Extract the [X, Y] coordinate from the center of the cell holding the provided text.  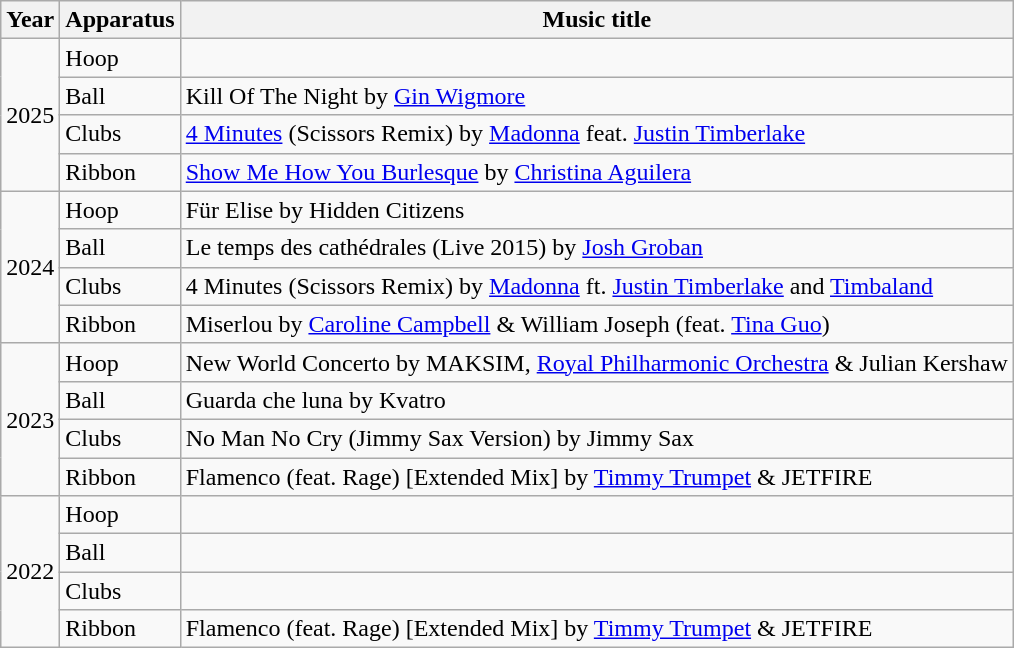
Miserlou by Caroline Campbell & William Joseph (feat. Tina Guo) [596, 324]
4 Minutes (Scissors Remix) by Madonna ft. Justin Timberlake and Timbaland [596, 286]
2023 [30, 419]
Guarda che luna by Kvatro [596, 400]
Music title [596, 20]
Kill Of The Night by Gin Wigmore [596, 96]
2022 [30, 572]
Le temps des cathédrales (Live 2015) by Josh Groban [596, 248]
4 Minutes (Scissors Remix) by Madonna feat. Justin Timberlake [596, 134]
Show Me How You Burlesque by Christina Aguilera [596, 172]
Year [30, 20]
2024 [30, 267]
No Man No Cry (Jimmy Sax Version) by Jimmy Sax [596, 438]
Apparatus [120, 20]
2025 [30, 115]
New World Concerto by MAKSIM, Royal Philharmonic Orchestra & Julian Kershaw [596, 362]
Für Elise by Hidden Citizens [596, 210]
